Provide the (X, Y) coordinate of the cell's center where the given text is located.  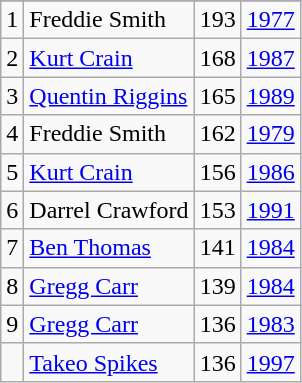
1991 (270, 210)
162 (218, 134)
1979 (270, 134)
1987 (270, 58)
1989 (270, 96)
1997 (270, 362)
1977 (270, 20)
6 (12, 210)
Quentin Riggins (109, 96)
1 (12, 20)
3 (12, 96)
168 (218, 58)
153 (218, 210)
156 (218, 172)
1986 (270, 172)
1983 (270, 324)
141 (218, 248)
2 (12, 58)
193 (218, 20)
165 (218, 96)
139 (218, 286)
Darrel Crawford (109, 210)
5 (12, 172)
7 (12, 248)
Takeo Spikes (109, 362)
Ben Thomas (109, 248)
8 (12, 286)
4 (12, 134)
9 (12, 324)
